Detect which cell encompasses the target text, then output its [x, y] center coordinate. 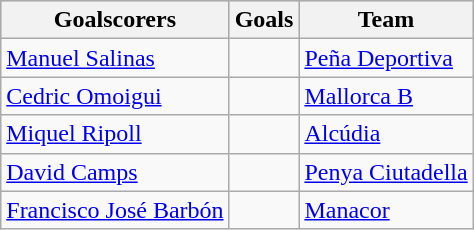
Mallorca B [386, 96]
Goalscorers [115, 20]
Penya Ciutadella [386, 172]
Manuel Salinas [115, 58]
Alcúdia [386, 134]
Team [386, 20]
Manacor [386, 210]
Miquel Ripoll [115, 134]
Cedric Omoigui [115, 96]
Peña Deportiva [386, 58]
Goals [264, 20]
Francisco José Barbón [115, 210]
David Camps [115, 172]
